Find where the given text appears and provide that cell's center as (X, Y) coordinate. 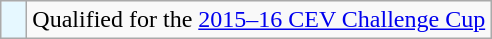
Qualified for the 2015–16 CEV Challenge Cup (259, 20)
